Capture the cell that displays the provided text and extract its [x, y] central coordinate. 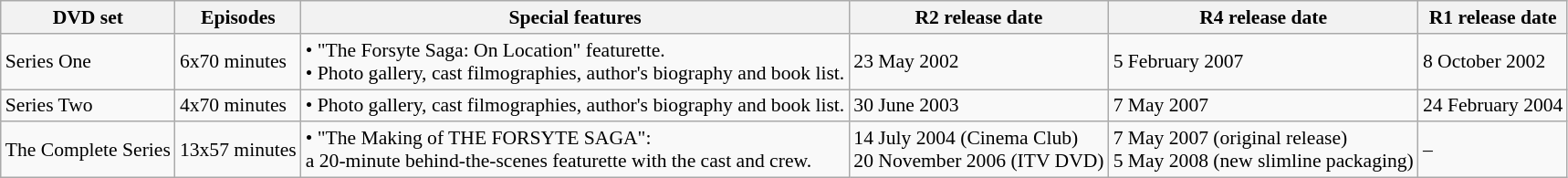
• "The Forsyte Saga: On Location" featurette.• Photo gallery, cast filmographies, author's biography and book list. [575, 62]
• "The Making of THE FORSYTE SAGA":a 20-minute behind-the-scenes featurette with the cast and crew. [575, 150]
7 May 2007 (original release)5 May 2008 (new slimline packaging) [1263, 150]
Special features [575, 17]
7 May 2007 [1263, 106]
24 February 2004 [1493, 106]
4x70 minutes [238, 106]
5 February 2007 [1263, 62]
DVD set [88, 17]
– [1493, 150]
13x57 minutes [238, 150]
23 May 2002 [978, 62]
R4 release date [1263, 17]
R2 release date [978, 17]
Episodes [238, 17]
The Complete Series [88, 150]
Series One [88, 62]
14 July 2004 (Cinema Club)20 November 2006 (ITV DVD) [978, 150]
6x70 minutes [238, 62]
Series Two [88, 106]
• Photo gallery, cast filmographies, author's biography and book list. [575, 106]
30 June 2003 [978, 106]
R1 release date [1493, 17]
8 October 2002 [1493, 62]
